Scan for the cell matching the given text and deliver its (X, Y) coordinate at center. 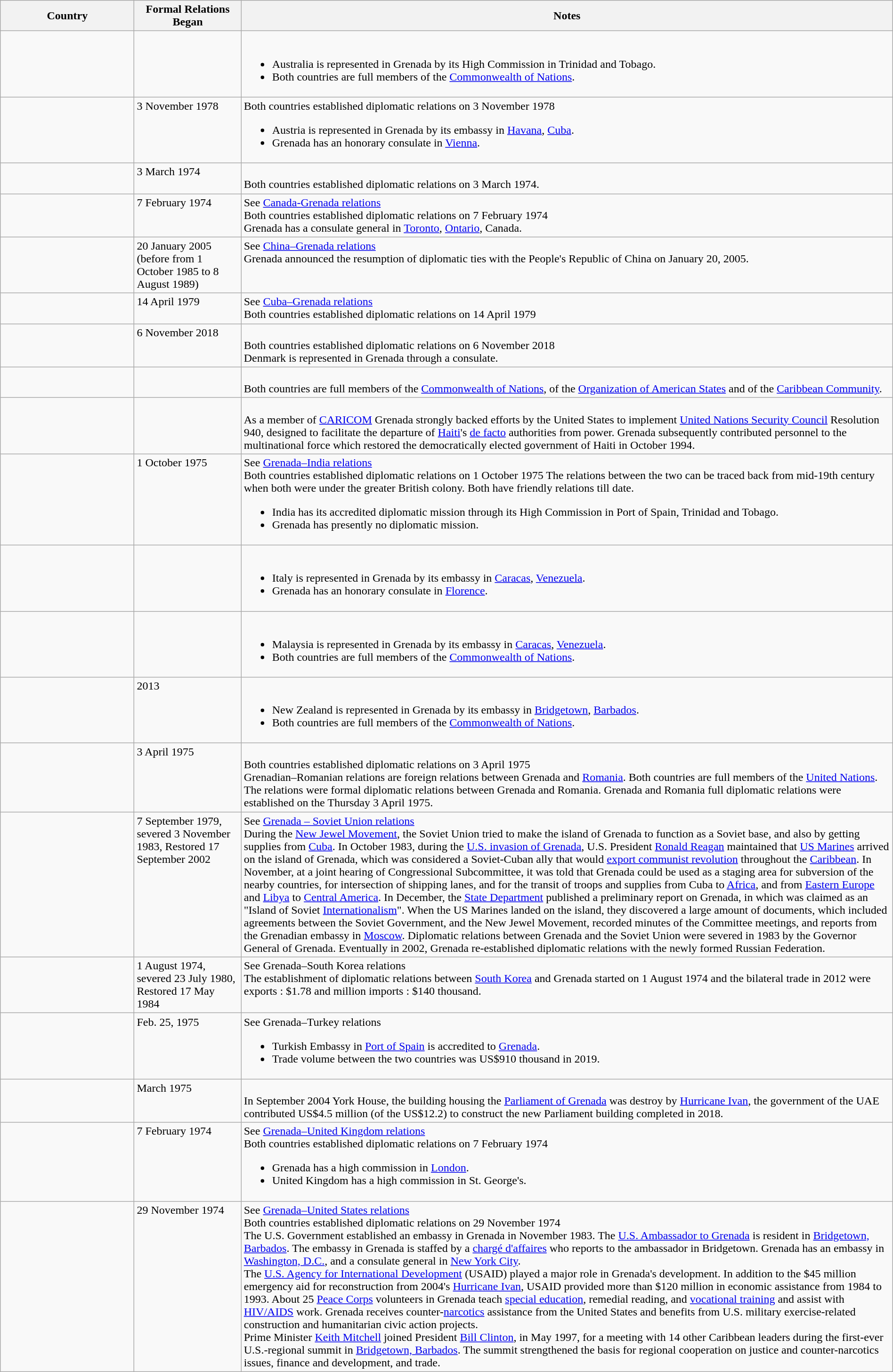
Malaysia is represented in Grenada by its embassy in Caracas, Venezuela.Both countries are full members of the Commonwealth of Nations. (567, 644)
Both countries are full members of the Commonwealth of Nations, of the Organization of American States and of the Caribbean Community. (567, 382)
3 March 1974 (187, 178)
7 September 1979, severed 3 November 1983, Restored 17 September 2002 (187, 885)
Notes (567, 16)
6 November 2018 (187, 345)
1 August 1974, severed 23 July 1980, Restored 17 May 1984 (187, 985)
Both countries established diplomatic relations on 6 November 2018Denmark is represented in Grenada through a consulate. (567, 345)
20 January 2005 (before from 1 October 1985 to 8 August 1989) (187, 265)
3 April 1975 (187, 778)
2013 (187, 710)
3 November 1978 (187, 130)
Both countries established diplomatic relations on 3 March 1974. (567, 178)
New Zealand is represented in Grenada by its embassy in Bridgetown, Barbados.Both countries are full members of the Commonwealth of Nations. (567, 710)
March 1975 (187, 1101)
29 November 1974 (187, 1286)
Formal Relations Began (187, 16)
Feb. 25, 1975 (187, 1046)
Italy is represented in Grenada by its embassy in Caracas, Venezuela.Grenada has an honorary consulate in Florence. (567, 578)
1 October 1975 (187, 499)
See Cuba–Grenada relationsBoth countries established diplomatic relations on 14 April 1979 (567, 308)
Country (67, 16)
Australia is represented in Grenada by its High Commission in Trinidad and Tobago.Both countries are full members of the Commonwealth of Nations. (567, 64)
See China–Grenada relationsGrenada announced the resumption of diplomatic ties with the People's Republic of China on January 20, 2005. (567, 265)
14 April 1979 (187, 308)
